Output the (X, Y) coordinate of the center of the cell containing the given text.  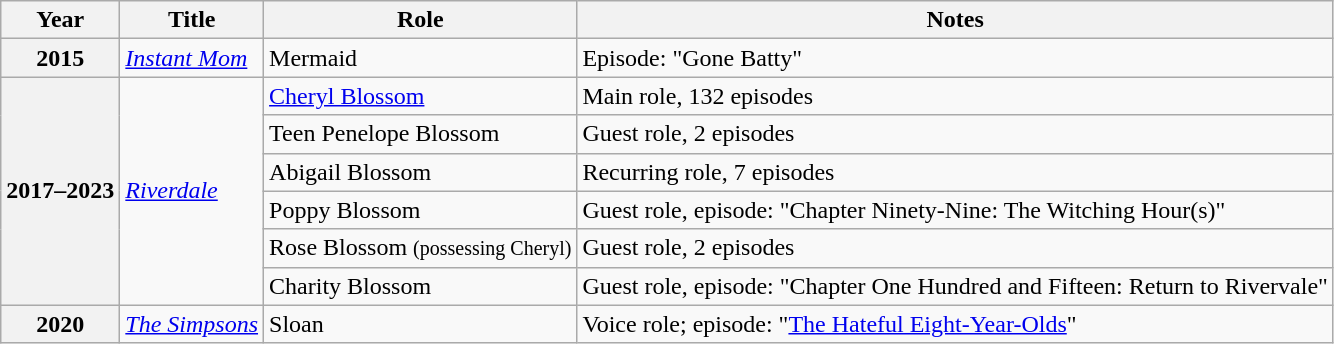
Main role, 132 episodes (955, 96)
Voice role; episode: "The Hateful Eight-Year-Olds" (955, 324)
Poppy Blossom (420, 210)
Episode: "Gone Batty" (955, 58)
Sloan (420, 324)
Riverdale (192, 191)
Notes (955, 20)
2017–2023 (60, 191)
Rose Blossom (possessing Cheryl) (420, 248)
The Simpsons (192, 324)
2015 (60, 58)
Recurring role, 7 episodes (955, 172)
Charity Blossom (420, 286)
2020 (60, 324)
Teen Penelope Blossom (420, 134)
Title (192, 20)
Guest role, episode: "Chapter Ninety-Nine: The Witching Hour(s)" (955, 210)
Instant Mom (192, 58)
Role (420, 20)
Year (60, 20)
Mermaid (420, 58)
Guest role, episode: "Chapter One Hundred and Fifteen: Return to Rivervale" (955, 286)
Cheryl Blossom (420, 96)
Abigail Blossom (420, 172)
